Pinpoint the cell where the given text exists, returning its (x, y) midpoint coordinate. 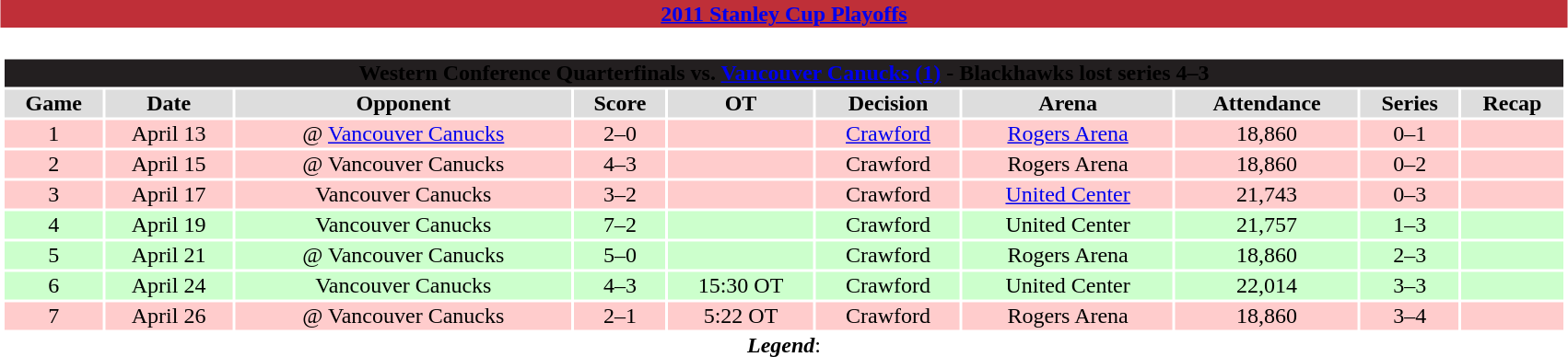
3 (53, 194)
2 (53, 165)
April 21 (169, 255)
5 (53, 255)
3–3 (1410, 286)
April 26 (169, 316)
1 (53, 133)
April 24 (169, 286)
21,757 (1267, 225)
April 13 (169, 133)
3–2 (621, 194)
0–1 (1410, 133)
2–1 (621, 316)
6 (53, 286)
3–4 (1410, 316)
0–3 (1410, 194)
Score (621, 104)
April 15 (169, 165)
2–3 (1410, 255)
7–2 (621, 225)
Arena (1068, 104)
Western Conference Quarterfinals vs. Vancouver Canucks (1) - Blackhawks lost series 4–3 (783, 73)
OT (741, 104)
5–0 (621, 255)
Attendance (1267, 104)
Opponent (404, 104)
5:22 OT (741, 316)
15:30 OT (741, 286)
7 (53, 316)
April 19 (169, 225)
4 (53, 225)
0–2 (1410, 165)
Series (1410, 104)
Decision (888, 104)
2011 Stanley Cup Playoffs (784, 14)
April 17 (169, 194)
22,014 (1267, 286)
Date (169, 104)
2–0 (621, 133)
1–3 (1410, 225)
21,743 (1267, 194)
Game (53, 104)
Recap (1513, 104)
